Output the [x, y] coordinate of the center of the cell containing the given text.  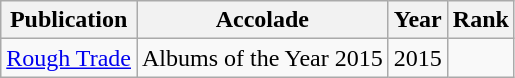
Publication [69, 20]
Rough Trade [69, 58]
Year [418, 20]
Rank [480, 20]
2015 [418, 58]
Accolade [262, 20]
Albums of the Year 2015 [262, 58]
